Pinpoint the cell where the given text exists, returning its [x, y] midpoint coordinate. 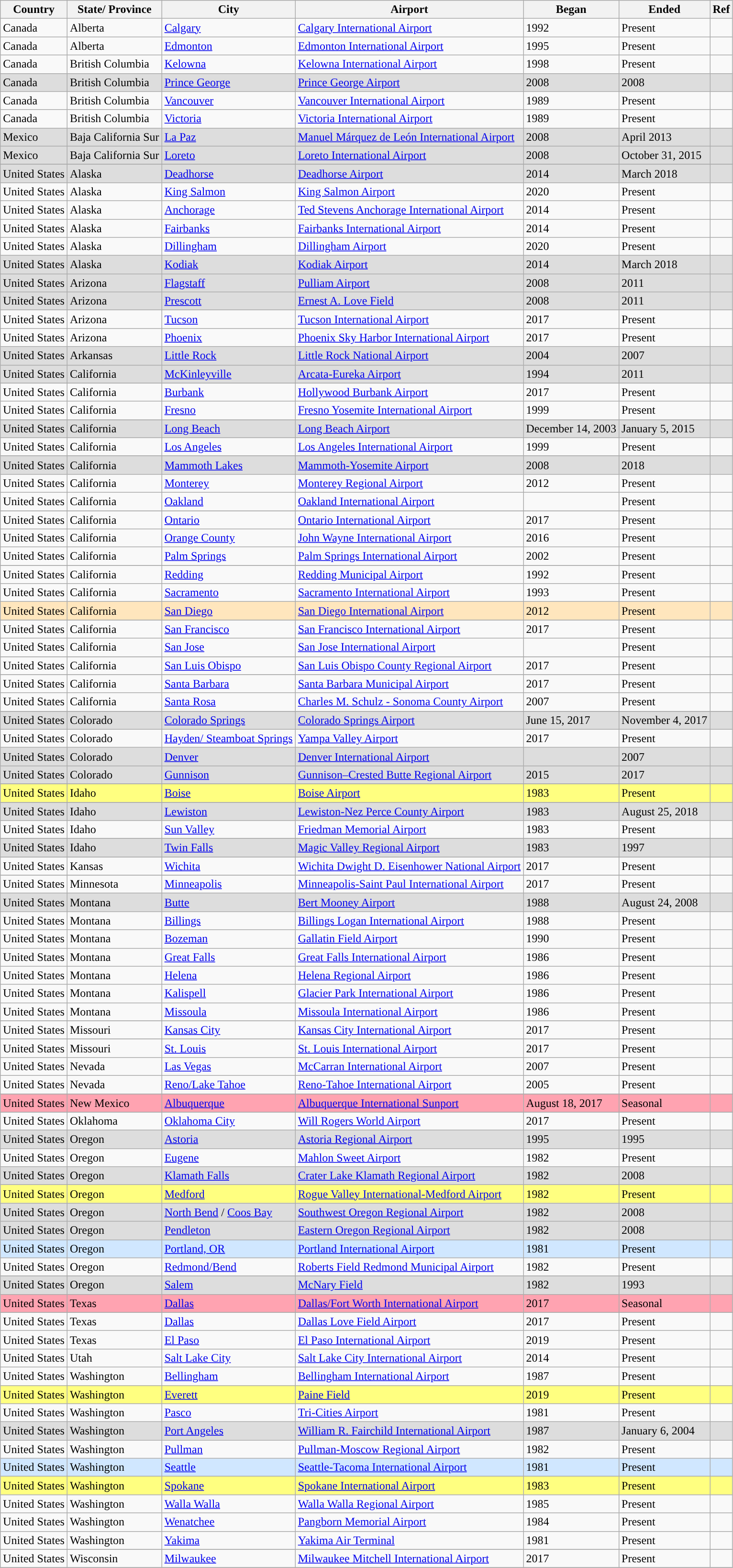
Calgary International Airport [410, 28]
Vancouver [229, 101]
Pangborn Memorial Airport [410, 1522]
San Luis Obispo [229, 666]
Pulliam Airport [410, 283]
Walla Walla [229, 1504]
San Jose [229, 647]
Ted Stevens Anchorage International Airport [410, 210]
Albuquerque International Sunport [410, 1103]
Little Rock [229, 356]
Sacramento [229, 593]
Edmonton International Airport [410, 46]
Santa Barbara [229, 684]
Colorado Springs [229, 720]
October 31, 2015 [665, 155]
Los Angeles International Airport [410, 447]
Port Angeles [229, 1431]
Will Rogers World Airport [410, 1121]
Walla Walla Regional Airport [410, 1504]
Billings Logan International Airport [410, 921]
El Paso International Airport [410, 1340]
Country [34, 10]
Long Beach Airport [410, 429]
McKinleyville [229, 374]
Great Falls [229, 957]
Dallas Love Field Airport [410, 1321]
2005 [571, 1084]
Eastern Oregon Regional Airport [410, 1230]
Mahlon Sweet Airport [410, 1158]
St. Louis International Airport [410, 1048]
Dillingham [229, 247]
Anchorage [229, 210]
Deadhorse Airport [410, 173]
Yampa Valley Airport [410, 738]
Portland, OR [229, 1249]
King Salmon [229, 192]
Astoria Regional Airport [410, 1139]
State/ Province [114, 10]
Ended [665, 10]
Portland International Airport [410, 1249]
William R. Fairchild International Airport [410, 1431]
Glacier Park International Airport [410, 993]
2002 [571, 556]
Phoenix [229, 338]
Albuquerque [229, 1103]
Seattle [229, 1467]
Fairbanks International Airport [410, 228]
Arkansas [114, 356]
August 24, 2008 [665, 902]
1998 [571, 64]
Phoenix Sky Harbor International Airport [410, 338]
1994 [571, 374]
Ontario International Airport [410, 519]
Pullman [229, 1449]
Boise [229, 793]
Reno-Tahoe International Airport [410, 1084]
Klamath Falls [229, 1176]
Orange County [229, 538]
April 2013 [665, 137]
1997 [665, 848]
Kalispell [229, 993]
Denver [229, 756]
Vancouver International Airport [410, 101]
2015 [571, 775]
November 4, 2017 [665, 720]
Loreto [229, 155]
Las Vegas [229, 1066]
Pendleton [229, 1230]
Palm Springs International Airport [410, 556]
City [229, 10]
Began [571, 10]
Seattle-Tacoma International Airport [410, 1467]
2004 [571, 356]
December 14, 2003 [571, 429]
Kansas City [229, 1030]
Helena [229, 975]
Bellingham International Airport [410, 1376]
Sun Valley [229, 830]
Sacramento International Airport [410, 593]
Edmonton [229, 46]
La Paz [229, 137]
Roberts Field Redmond Municipal Airport [410, 1267]
Redding Municipal Airport [410, 575]
Oklahoma City [229, 1121]
Airport [410, 10]
Minneapolis [229, 884]
August 18, 2017 [571, 1103]
Los Angeles [229, 447]
Monterey [229, 483]
Southwest Oregon Regional Airport [410, 1212]
Little Rock National Airport [410, 356]
McNary Field [410, 1285]
Rogue Valley International-Medford Airport [410, 1194]
Victoria International Airport [410, 119]
Loreto International Airport [410, 155]
Victoria [229, 119]
Monterey Regional Airport [410, 483]
Pullman-Moscow Regional Airport [410, 1449]
Deadhorse [229, 173]
Tucson International Airport [410, 319]
Charles M. Schulz - Sonoma County Airport [410, 702]
Twin Falls [229, 848]
St. Louis [229, 1048]
Fresno [229, 410]
Milwaukee [229, 1558]
Hayden/ Steamboat Springs [229, 738]
Magic Valley Regional Airport [410, 848]
Arcata-Eureka Airport [410, 374]
Mammoth Lakes [229, 465]
June 15, 2017 [571, 720]
Yakima Air Terminal [410, 1540]
Paine Field [410, 1395]
Kansas City International Airport [410, 1030]
Hollywood Burbank Airport [410, 392]
Helena Regional Airport [410, 975]
Flagstaff [229, 283]
King Salmon Airport [410, 192]
Bellingham [229, 1376]
Calgary [229, 28]
Great Falls International Airport [410, 957]
Prince George Airport [410, 82]
Salt Lake City [229, 1358]
Long Beach [229, 429]
Dillingham Airport [410, 247]
Billings [229, 921]
2018 [665, 465]
Astoria [229, 1139]
John Wayne International Airport [410, 538]
Utah [114, 1358]
Crater Lake Klamath Regional Airport [410, 1176]
Mammoth-Yosemite Airport [410, 465]
Gallatin Field Airport [410, 939]
Missoula [229, 1012]
Milwaukee Mitchell International Airport [410, 1558]
San Francisco International Airport [410, 629]
New Mexico [114, 1103]
Bozeman [229, 939]
Fresno Yosemite International Airport [410, 410]
2016 [571, 538]
Medford [229, 1194]
Tucson [229, 319]
Missoula International Airport [410, 1012]
Kelowna International Airport [410, 64]
Manuel Márquez de León International Airport [410, 137]
August 25, 2018 [665, 812]
Kelowna [229, 64]
1990 [571, 939]
Oakland International Airport [410, 501]
Salt Lake City International Airport [410, 1358]
Pasco [229, 1413]
Reno/Lake Tahoe [229, 1084]
San Diego [229, 611]
Wenatchee [229, 1522]
Spokane [229, 1486]
January 5, 2015 [665, 429]
Ontario [229, 519]
1984 [571, 1522]
Dallas/Fort Worth International Airport [410, 1303]
January 6, 2004 [665, 1431]
Redmond/Bend [229, 1267]
Lewiston [229, 812]
Minneapolis-Saint Paul International Airport [410, 884]
Friedman Memorial Airport [410, 830]
Wisconsin [114, 1558]
Minnesota [114, 884]
Ernest A. Love Field [410, 301]
Fairbanks [229, 228]
Santa Barbara Municipal Airport [410, 684]
Wichita [229, 866]
Santa Rosa [229, 702]
Eugene [229, 1158]
Bert Mooney Airport [410, 902]
Burbank [229, 392]
Gunnison–Crested Butte Regional Airport [410, 775]
Colorado Springs Airport [410, 720]
Boise Airport [410, 793]
Oklahoma [114, 1121]
Gunnison [229, 775]
Yakima [229, 1540]
Lewiston-Nez Perce County Airport [410, 812]
Oakland [229, 501]
Prescott [229, 301]
Redding [229, 575]
Butte [229, 902]
San Diego International Airport [410, 611]
San Luis Obispo County Regional Airport [410, 666]
Denver International Airport [410, 756]
Palm Springs [229, 556]
North Bend / Coos Bay [229, 1212]
Salem [229, 1285]
San Jose International Airport [410, 647]
Spokane International Airport [410, 1486]
McCarran International Airport [410, 1066]
El Paso [229, 1340]
San Francisco [229, 629]
Tri-Cities Airport [410, 1413]
Kodiak Airport [410, 265]
Everett [229, 1395]
Kansas [114, 866]
Wichita Dwight D. Eisenhower National Airport [410, 866]
Kodiak [229, 265]
Ref [722, 10]
Prince George [229, 82]
1985 [571, 1504]
